Locate the cell with the specified text and output its [x, y] center coordinate. 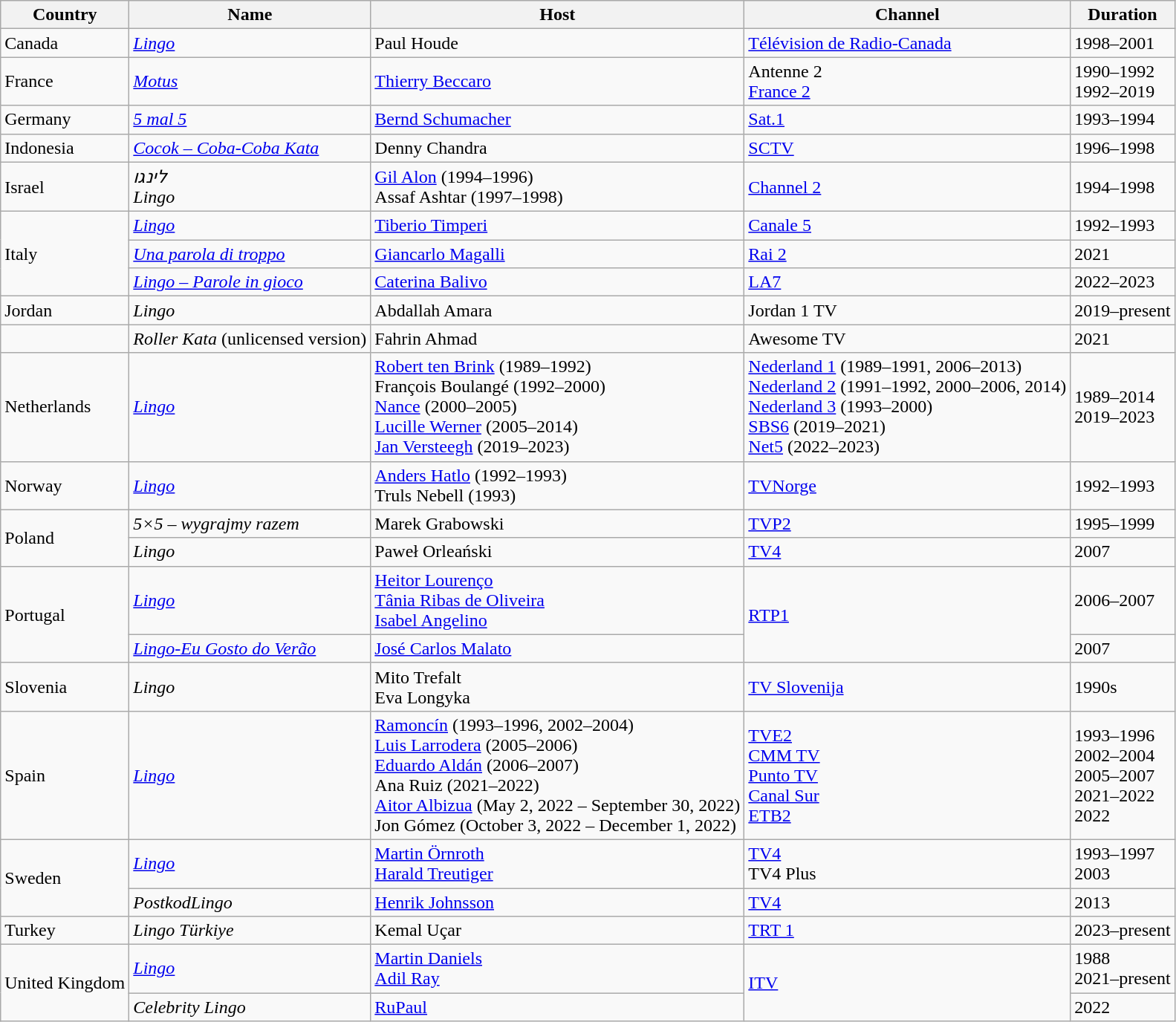
Thierry Beccaro [557, 82]
2013 [1123, 902]
1990–19921992–2019 [1123, 82]
5 mal 5 [250, 120]
1994–1998 [1123, 187]
Antenne 2France 2 [908, 82]
Gil Alon (1994–1996)Assaf Ashtar (1997–1998) [557, 187]
Lingo-Eu Gosto do Verão [250, 648]
Israel [65, 187]
LA7 [908, 282]
Martin DanielsAdil Ray [557, 969]
Italy [65, 254]
Name [250, 15]
Canada [65, 43]
Cocok – Coba-Coba Kata [250, 148]
Bernd Schumacher [557, 120]
TVNorge [908, 486]
Germany [65, 120]
Denny Chandra [557, 148]
Portugal [65, 614]
2019–present [1123, 310]
Channel 2 [908, 187]
2022–2023 [1123, 282]
19882021–present [1123, 969]
RuPaul [557, 1007]
Nederland 1 (1989–1991, 2006–2013)Nederland 2 (1991–1992, 2000–2006, 2014)Nederland 3 (1993–2000)SBS6 (2019–2021)Net5 (2022–2023) [908, 407]
Lingo – Parole in gioco [250, 282]
Marek Grabowski [557, 524]
Paul Houde [557, 43]
Motus [250, 82]
Télévision de Radio-Canada [908, 43]
Fahrin Ahmad [557, 339]
PostkodLingo [250, 902]
1993–19972003 [1123, 863]
1995–1999 [1123, 524]
Robert ten Brink (1989–1992)François Boulangé (1992–2000)Nance (2000–2005)Lucille Werner (2005–2014)Jan Versteegh (2019–2023) [557, 407]
José Carlos Malato [557, 648]
Netherlands [65, 407]
1993–1994 [1123, 120]
Caterina Balivo [557, 282]
Kemal Uçar [557, 931]
Sweden [65, 878]
Spain [65, 775]
Slovenia [65, 686]
Roller Kata (unlicensed version) [250, 339]
Abdallah Amara [557, 310]
Mito TrefaltEva Longyka [557, 686]
Martin ÖrnrothHarald Treutiger [557, 863]
לינגוLingo [250, 187]
France [65, 82]
United Kingdom [65, 983]
Sat.1 [908, 120]
Giancarlo Magalli [557, 254]
Channel [908, 15]
Duration [1123, 15]
Indonesia [65, 148]
Turkey [65, 931]
Tiberio Timperi [557, 226]
Jordan [65, 310]
2022 [1123, 1007]
TVE2CMM TVPunto TVCanal SurETB2 [908, 775]
Poland [65, 538]
Henrik Johnsson [557, 902]
Norway [65, 486]
2006–2007 [1123, 600]
Anders Hatlo (1992–1993)Truls Nebell (1993) [557, 486]
Awesome TV [908, 339]
Paweł Orleański [557, 552]
1998–2001 [1123, 43]
Host [557, 15]
ITV [908, 983]
TVP2 [908, 524]
Country [65, 15]
1989–20142019–2023 [1123, 407]
TV Slovenija [908, 686]
RTP1 [908, 614]
TV4TV4 Plus [908, 863]
Canale 5 [908, 226]
Heitor LourençoTânia Ribas de OliveiraIsabel Angelino [557, 600]
1993–19962002–20042005–20072021–20222022 [1123, 775]
SCTV [908, 148]
Jordan 1 TV [908, 310]
Celebrity Lingo [250, 1007]
1996–1998 [1123, 148]
Rai 2 [908, 254]
1990s [1123, 686]
2023–present [1123, 931]
Lingo Türkiye [250, 931]
Una parola di troppo [250, 254]
TRT 1 [908, 931]
5×5 – wygrajmy razem [250, 524]
